For the text-containing cell, return its midpoint in [X, Y] coordinate format. 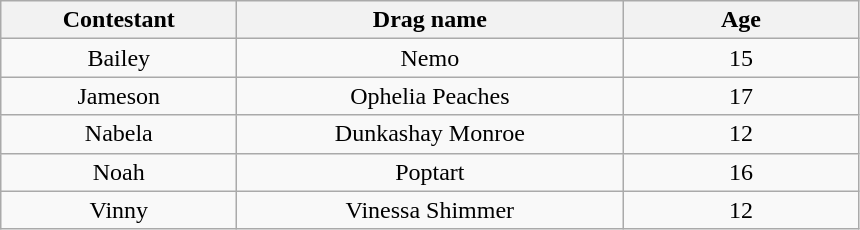
Nabela [119, 134]
15 [741, 58]
Poptart [430, 172]
Noah [119, 172]
Bailey [119, 58]
Dunkashay Monroe [430, 134]
Vinessa Shimmer [430, 210]
Contestant [119, 20]
Drag name [430, 20]
Ophelia Peaches [430, 96]
Jameson [119, 96]
16 [741, 172]
Age [741, 20]
17 [741, 96]
Nemo [430, 58]
Vinny [119, 210]
